Determine the [X, Y] coordinate at the center of the cell enclosing the given text.  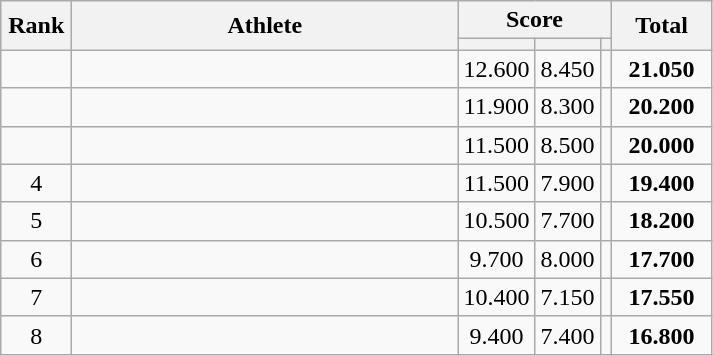
18.200 [662, 221]
Athlete [265, 26]
10.400 [496, 297]
4 [36, 183]
9.700 [496, 259]
8 [36, 335]
7 [36, 297]
20.000 [662, 145]
7.150 [568, 297]
8.450 [568, 69]
21.050 [662, 69]
11.900 [496, 107]
Score [534, 20]
6 [36, 259]
17.550 [662, 297]
19.400 [662, 183]
10.500 [496, 221]
7.900 [568, 183]
7.700 [568, 221]
5 [36, 221]
Rank [36, 26]
Total [662, 26]
7.400 [568, 335]
12.600 [496, 69]
8.000 [568, 259]
20.200 [662, 107]
9.400 [496, 335]
16.800 [662, 335]
8.500 [568, 145]
17.700 [662, 259]
8.300 [568, 107]
